Return [x, y] of the center of cell containing provided text 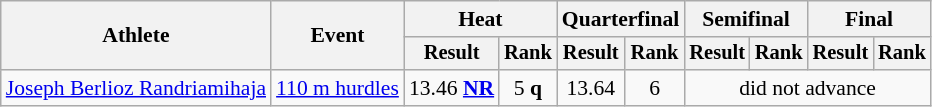
Event [338, 36]
Semifinal [746, 19]
Athlete [136, 36]
13.46 NR [452, 88]
110 m hurdles [338, 88]
13.64 [591, 88]
did not advance [807, 88]
Joseph Berlioz Randriamihaja [136, 88]
Final [870, 19]
6 [655, 88]
5 q [528, 88]
Heat [480, 19]
Quarterfinal [621, 19]
